For the text-containing cell, return its midpoint in (x, y) coordinate format. 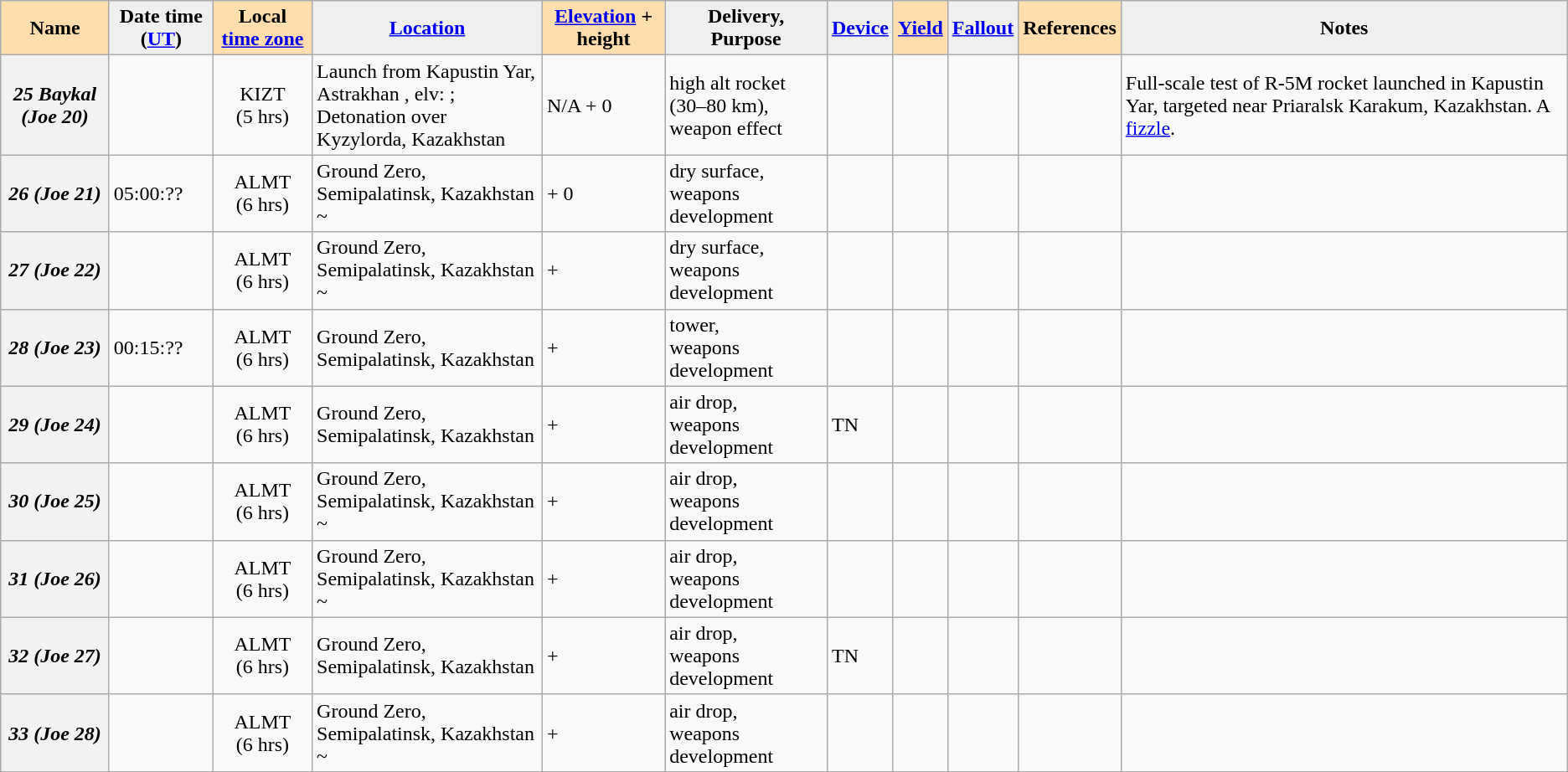
Device (859, 28)
28 (Joe 23) (55, 347)
31 (Joe 26) (55, 579)
Location (427, 28)
Local time zone (262, 28)
Full-scale test of R-5M rocket launched in Kapustin Yar, targeted near Priaralsk Karakum, Kazakhstan. A fizzle. (1344, 106)
References (1070, 28)
Launch from Kapustin Yar, Astrakhan , elv: ;Detonation over Kyzylorda, Kazakhstan (427, 106)
Yield (920, 28)
00:15:?? (161, 347)
Elevation + height (603, 28)
33 (Joe 28) (55, 733)
+ 0 (603, 193)
Fallout (983, 28)
32 (Joe 27) (55, 656)
30 (Joe 25) (55, 502)
29 (Joe 24) (55, 425)
27 (Joe 22) (55, 270)
26 (Joe 21) (55, 193)
Name (55, 28)
Date time (UT) (161, 28)
tower,weapons development (746, 347)
Delivery, Purpose (746, 28)
05:00:?? (161, 193)
KIZT (5 hrs) (262, 106)
N/A + 0 (603, 106)
25 Baykal (Joe 20) (55, 106)
high alt rocket (30–80 km),weapon effect (746, 106)
Notes (1344, 28)
